Scan for the cell matching the given text and deliver its (X, Y) coordinate at center. 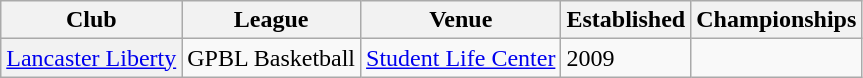
Established (626, 20)
Lancaster Liberty (92, 58)
Championships (776, 20)
Club (92, 20)
Venue (461, 20)
Student Life Center (461, 58)
League (272, 20)
GPBL Basketball (272, 58)
2009 (626, 58)
